From the cell containing the given text, extract its center point as (X, Y) coordinate. 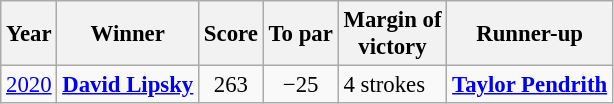
Taylor Pendrith (530, 85)
To par (300, 34)
Runner-up (530, 34)
Margin ofvictory (392, 34)
−25 (300, 85)
Winner (128, 34)
Score (232, 34)
263 (232, 85)
2020 (29, 85)
Year (29, 34)
David Lipsky (128, 85)
4 strokes (392, 85)
